For the text-containing cell, return its midpoint in [X, Y] coordinate format. 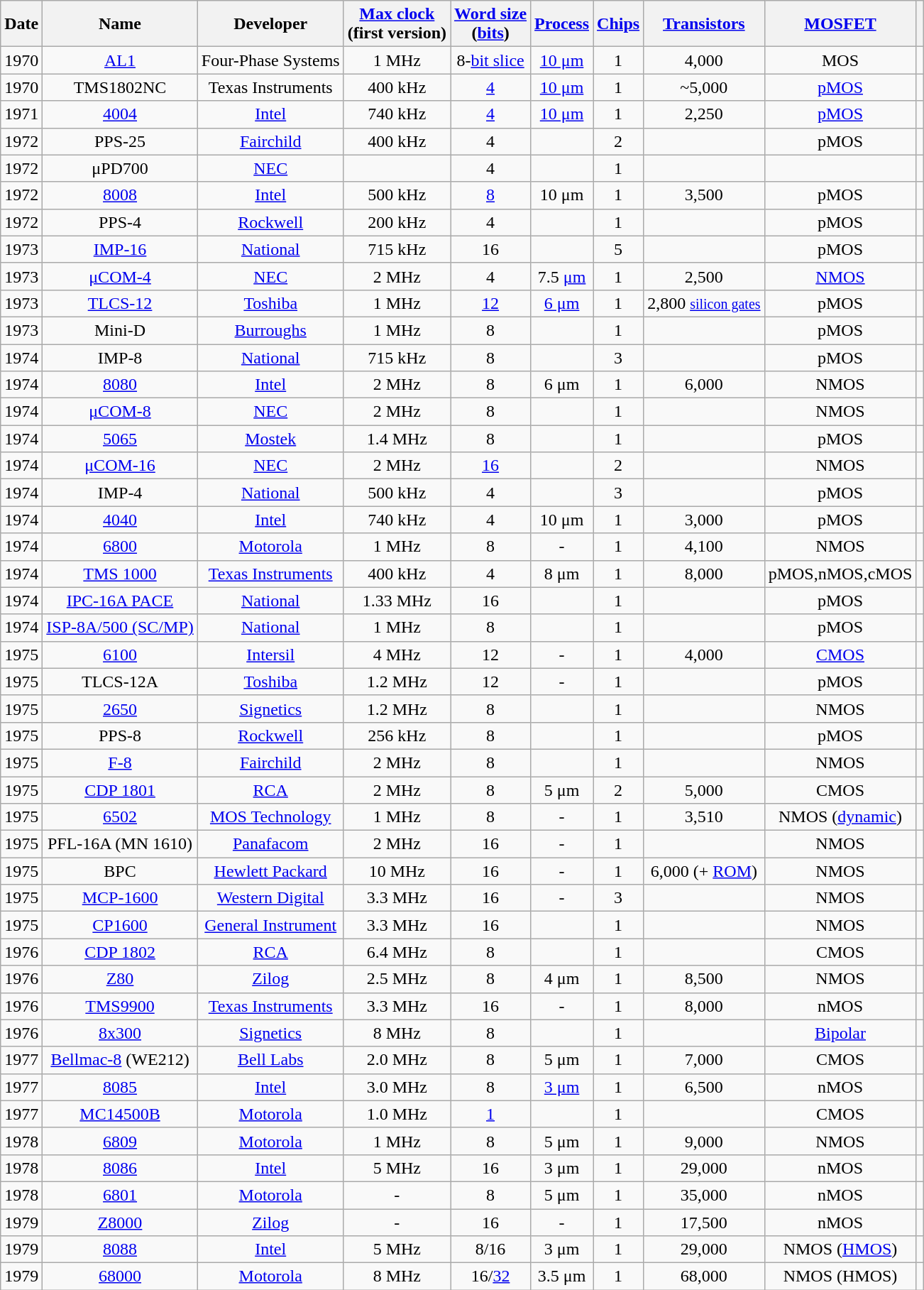
6809 [120, 1141]
8-bit slice [491, 60]
8088 [120, 1250]
8/16 [491, 1250]
4,100 [704, 547]
Burroughs [270, 330]
Bipolar [840, 1033]
4 MHz [397, 655]
Word size(bits) [491, 24]
PPS-4 [120, 222]
PPS-25 [120, 141]
1.0 MHz [397, 1114]
MOS Technology [270, 817]
Date [21, 24]
Chips [619, 24]
2.5 MHz [397, 979]
256 kHz [397, 736]
IMP-16 [120, 249]
F-8 [120, 762]
IPC-16A PACE [120, 601]
ISP-8A/500 (SC/MP) [120, 628]
MOS [840, 60]
MOSFET [840, 24]
Bellmac-8 (WE212) [120, 1060]
1.4 MHz [397, 439]
8008 [120, 195]
Panafacom [270, 844]
6,500 [704, 1087]
Hewlett Packard [270, 871]
TLCS-12A [120, 682]
Z8000 [120, 1222]
3,510 [704, 817]
2,800 silicon gates [704, 303]
Mini-D [120, 330]
TMS1802NC [120, 87]
TLCS-12 [120, 303]
TMS9900 [120, 1006]
5,000 [704, 790]
5065 [120, 439]
7,000 [704, 1060]
2.0 MHz [397, 1060]
10 MHz [397, 871]
BPC [120, 871]
6.4 MHz [397, 952]
9,000 [704, 1141]
~5,000 [704, 87]
3,500 [704, 195]
Z80 [120, 979]
Developer [270, 24]
8 μm [562, 574]
3.0 MHz [397, 1087]
Name [120, 24]
μPD700 [120, 168]
6,000 [704, 385]
2650 [120, 709]
Western Digital [270, 898]
6502 [120, 817]
NMOS (dynamic) [840, 817]
6100 [120, 655]
5 [619, 249]
68000 [120, 1277]
MC14500B [120, 1114]
35,000 [704, 1195]
17,500 [704, 1222]
CDP 1801 [120, 790]
μCOM-4 [120, 276]
6,000 (+ ROM) [704, 871]
Mostek [270, 439]
PPS-8 [120, 736]
Four-Phase Systems [270, 60]
8x300 [120, 1033]
General Instrument [270, 925]
TMS 1000 [120, 574]
8080 [120, 385]
4 μm [562, 979]
2,500 [704, 276]
MCP-1600 [120, 898]
68,000 [704, 1277]
AL1 [120, 60]
μCOM-16 [120, 466]
3.5 μm [562, 1277]
μCOM-8 [120, 412]
3,000 [704, 520]
CDP 1802 [120, 952]
CP1600 [120, 925]
1971 [21, 114]
pMOS,nMOS,cMOS [840, 574]
6801 [120, 1195]
16/32 [491, 1277]
2,250 [704, 114]
Transistors [704, 24]
Bell Labs [270, 1060]
PFL-16A (MN 1610) [120, 844]
IMP-8 [120, 357]
IMP-4 [120, 493]
8,500 [704, 979]
Max clock(first version) [397, 24]
8086 [120, 1168]
4004 [120, 114]
4040 [120, 520]
1.33 MHz [397, 601]
Intersil [270, 655]
8085 [120, 1087]
Process [562, 24]
6800 [120, 547]
7.5 μm [562, 276]
200 kHz [397, 222]
